Pinpoint the cell where the given text exists, returning its [x, y] midpoint coordinate. 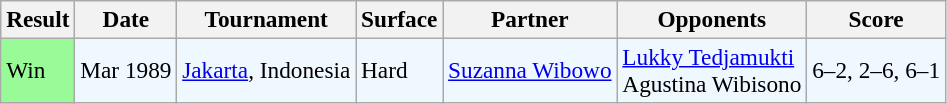
Tournament [266, 19]
Partner [530, 19]
Win [38, 70]
Jakarta, Indonesia [266, 70]
Suzanna Wibowo [530, 70]
Opponents [712, 19]
Lukky Tedjamukti Agustina Wibisono [712, 70]
6–2, 2–6, 6–1 [876, 70]
Hard [400, 70]
Date [126, 19]
Score [876, 19]
Mar 1989 [126, 70]
Result [38, 19]
Surface [400, 19]
